Return (x, y) of the center of cell containing provided text 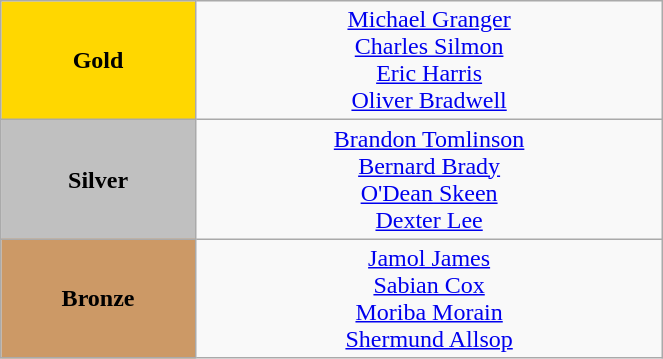
Brandon TomlinsonBernard BradyO'Dean SkeenDexter Lee (428, 180)
Jamol JamesSabian CoxMoriba MorainShermund Allsop (428, 298)
Michael GrangerCharles SilmonEric HarrisOliver Bradwell (428, 60)
Bronze (98, 298)
Gold (98, 60)
Silver (98, 180)
